Identify which cell holds the provided text, then report its (x, y) central coordinate. 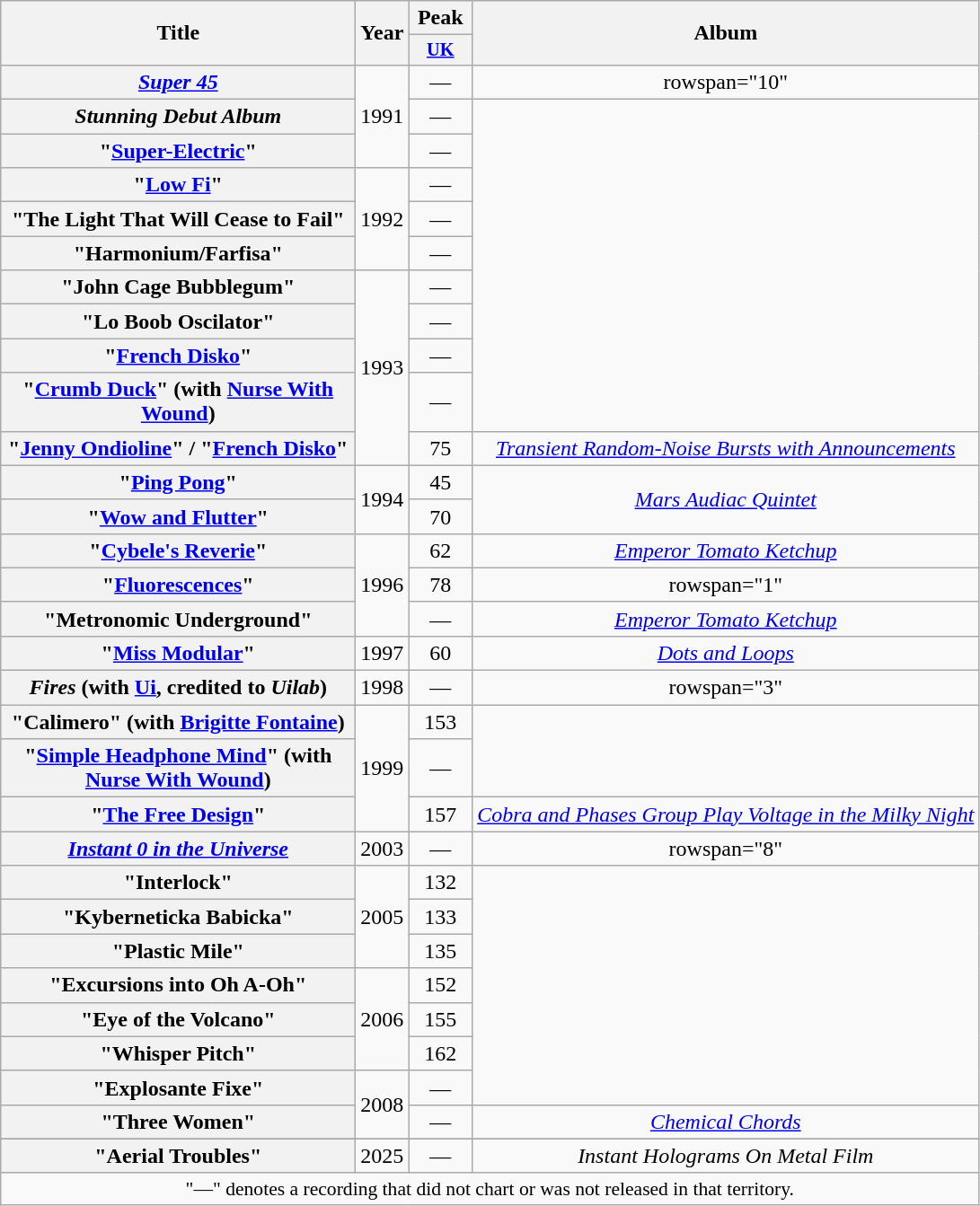
153 (440, 722)
"Crumb Duck" (with Nurse With Wound) (178, 402)
Year (383, 33)
"Excursions into Oh A-Oh" (178, 985)
Mars Audiac Quintet (726, 499)
Cobra and Phases Group Play Voltage in the Milky Night (726, 814)
1992 (383, 219)
"Metronomic Underground" (178, 619)
75 (440, 448)
1991 (383, 116)
"Whisper Pitch" (178, 1053)
1997 (383, 653)
"John Cage Bubblegum" (178, 287)
"Wow and Flutter" (178, 516)
"Ping Pong" (178, 482)
Dots and Loops (726, 653)
"Cybele's Reverie" (178, 550)
"Fluorescences" (178, 585)
"Three Women" (178, 1122)
135 (440, 951)
Instant Holograms On Metal Film (726, 1156)
"The Free Design" (178, 814)
1998 (383, 688)
"Aerial Troubles" (178, 1156)
"Interlock" (178, 883)
rowspan="8" (726, 849)
"Lo Boob Oscilator" (178, 321)
2008 (383, 1105)
1994 (383, 499)
"Jenny Ondioline" / "French Disko" (178, 448)
Stunning Debut Album (178, 117)
"Calimero" (with Brigitte Fontaine) (178, 722)
Chemical Chords (726, 1122)
2006 (383, 1019)
2025 (383, 1156)
"Plastic Mile" (178, 951)
"Harmonium/Farfisa" (178, 253)
157 (440, 814)
"Low Fi" (178, 185)
155 (440, 1019)
Instant 0 in the Universe (178, 849)
133 (440, 917)
"Simple Headphone Mind" (with Nurse With Wound) (178, 769)
"Eye of the Volcano" (178, 1019)
45 (440, 482)
Super 45 (178, 82)
Album (726, 33)
2005 (383, 917)
60 (440, 653)
1999 (383, 769)
62 (440, 550)
rowspan="3" (726, 688)
2003 (383, 849)
"Super-Electric" (178, 151)
78 (440, 585)
rowspan="10" (726, 82)
"—" denotes a recording that did not chart or was not released in that territory. (490, 1189)
162 (440, 1053)
Transient Random-Noise Bursts with Announcements (726, 448)
1993 (383, 368)
"Explosante Fixe" (178, 1087)
"French Disko" (178, 356)
152 (440, 985)
rowspan="1" (726, 585)
"Kyberneticka Babicka" (178, 917)
70 (440, 516)
132 (440, 883)
"The Light That Will Cease to Fail" (178, 219)
Title (178, 33)
Fires (with Ui, credited to Uilab) (178, 688)
Peak (440, 18)
"Miss Modular" (178, 653)
UK (440, 50)
1996 (383, 585)
